For the text-containing cell, return its midpoint in [X, Y] coordinate format. 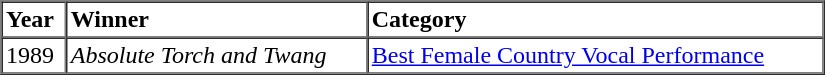
Category [595, 20]
Best Female Country Vocal Performance [595, 56]
Winner [216, 20]
1989 [34, 56]
Year [34, 20]
Absolute Torch and Twang [216, 56]
